Locate the cell with the specified text and output its [X, Y] center coordinate. 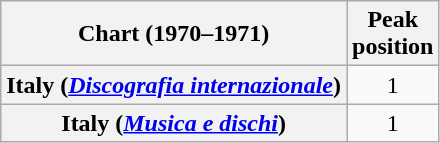
Peakposition [392, 34]
Italy (Musica e dischi) [174, 123]
Italy (Discografia internazionale) [174, 85]
Chart (1970–1971) [174, 34]
